Output the [X, Y] coordinate of the center of the cell containing the given text.  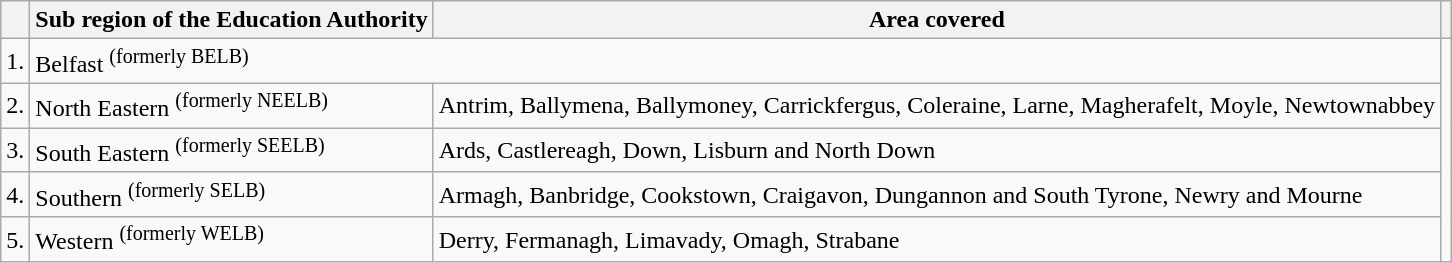
4. [16, 194]
Western (formerly WELB) [232, 240]
Ards, Castlereagh, Down, Lisburn and North Down [936, 150]
Southern (formerly SELB) [232, 194]
2. [16, 106]
North Eastern (formerly NEELB) [232, 106]
Sub region of the Education Authority [232, 20]
Derry, Fermanagh, Limavady, Omagh, Strabane [936, 240]
Belfast (formerly BELB) [736, 62]
3. [16, 150]
South Eastern (formerly SEELB) [232, 150]
Area covered [936, 20]
Armagh, Banbridge, Cookstown, Craigavon, Dungannon and South Tyrone, Newry and Mourne [936, 194]
5. [16, 240]
Antrim, Ballymena, Ballymoney, Carrickfergus, Coleraine, Larne, Magherafelt, Moyle, Newtownabbey [936, 106]
1. [16, 62]
